From the cell containing the given text, extract its center point as [X, Y] coordinate. 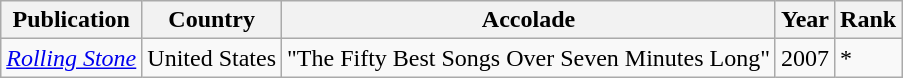
* [868, 58]
United States [212, 58]
Year [804, 20]
Rank [868, 20]
Accolade [529, 20]
Rolling Stone [72, 58]
2007 [804, 58]
"The Fifty Best Songs Over Seven Minutes Long" [529, 58]
Country [212, 20]
Publication [72, 20]
